Identify which cell holds the provided text, then report its [x, y] central coordinate. 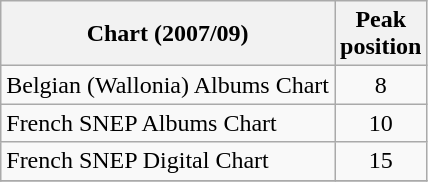
8 [380, 85]
French SNEP Albums Chart [168, 123]
French SNEP Digital Chart [168, 161]
10 [380, 123]
Belgian (Wallonia) Albums Chart [168, 85]
15 [380, 161]
Chart (2007/09) [168, 34]
Peakposition [380, 34]
